Capture the cell that displays the provided text and extract its (X, Y) central coordinate. 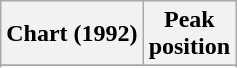
Chart (1992) (72, 34)
Peak position (189, 34)
